Pinpoint the cell where the given text exists, returning its [X, Y] midpoint coordinate. 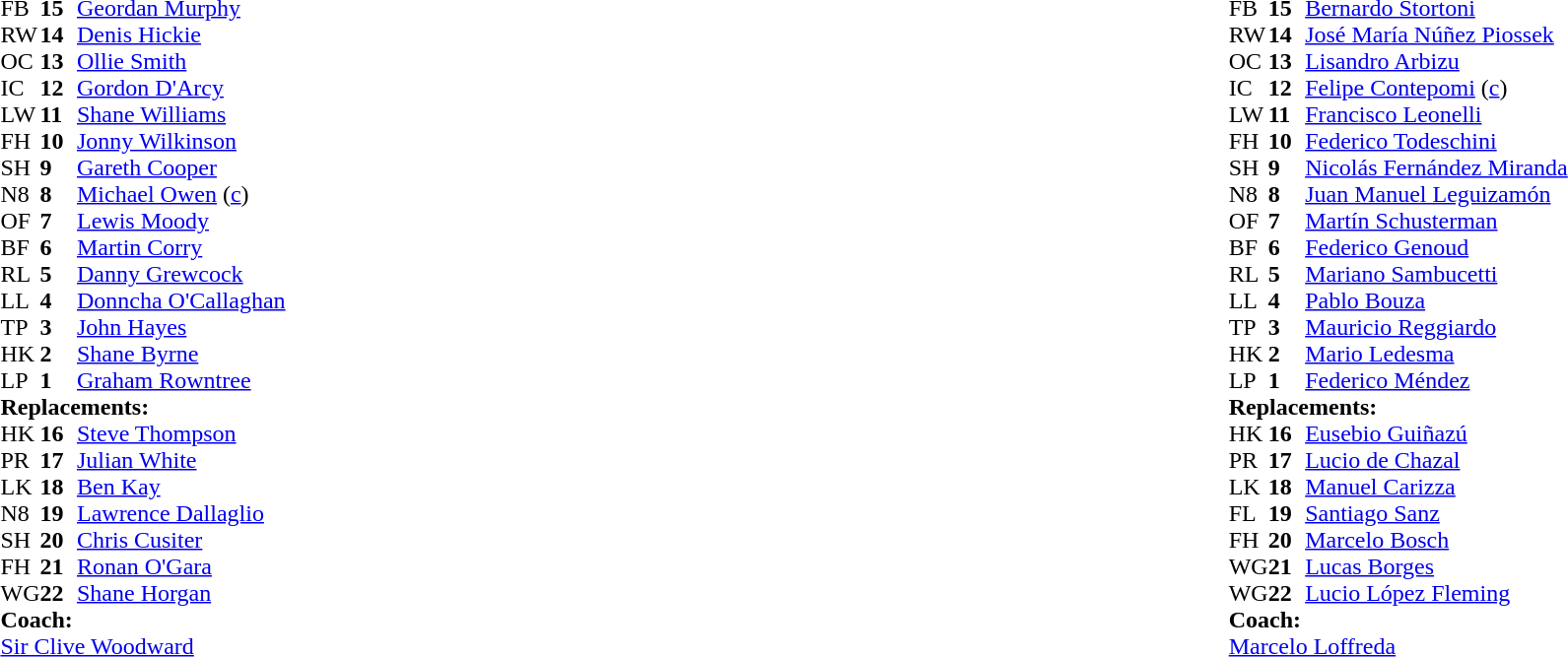
Lawrence Dallaglio [181, 514]
Eusebio Guiñazú [1437, 433]
Francisco Leonelli [1437, 114]
Mario Ledesma [1437, 355]
Marcelo Bosch [1437, 540]
Mauricio Reggiardo [1437, 327]
Lisandro Arbizu [1437, 61]
José María Núñez Piossek [1437, 35]
Manuel Carizza [1437, 487]
Shane Byrne [181, 355]
Santiago Sanz [1437, 514]
Federico Genoud [1437, 248]
Shane Horgan [181, 593]
Juan Manuel Leguizamón [1437, 195]
Graham Rowntree [181, 380]
Gordon D'Arcy [181, 89]
Federico Méndez [1437, 380]
Michael Owen (c) [181, 195]
Shane Williams [181, 114]
Julian White [181, 461]
Jonny Wilkinson [181, 142]
Martin Corry [181, 248]
Ben Kay [181, 487]
Denis Hickie [181, 35]
John Hayes [181, 327]
Gareth Cooper [181, 167]
Felipe Contepomi (c) [1437, 89]
Federico Todeschini [1437, 142]
Steve Thompson [181, 433]
Pablo Bouza [1437, 301]
Lucio de Chazal [1437, 461]
Ollie Smith [181, 61]
FL [1249, 514]
Lucio López Fleming [1437, 593]
Lewis Moody [181, 221]
Lucas Borges [1437, 567]
Mariano Sambucetti [1437, 274]
Ronan O'Gara [181, 567]
Nicolás Fernández Miranda [1437, 167]
Martín Schusterman [1437, 221]
Chris Cusiter [181, 540]
Danny Grewcock [181, 274]
Donncha O'Callaghan [181, 301]
